For the text-containing cell, return its midpoint in [x, y] coordinate format. 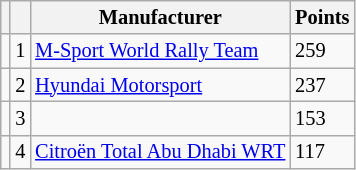
117 [322, 152]
M-Sport World Rally Team [160, 51]
Points [322, 17]
153 [322, 118]
2 [20, 85]
4 [20, 152]
237 [322, 85]
1 [20, 51]
Hyundai Motorsport [160, 85]
Manufacturer [160, 17]
3 [20, 118]
259 [322, 51]
Citroën Total Abu Dhabi WRT [160, 152]
